Output the (x, y) coordinate of the center of the cell containing the given text.  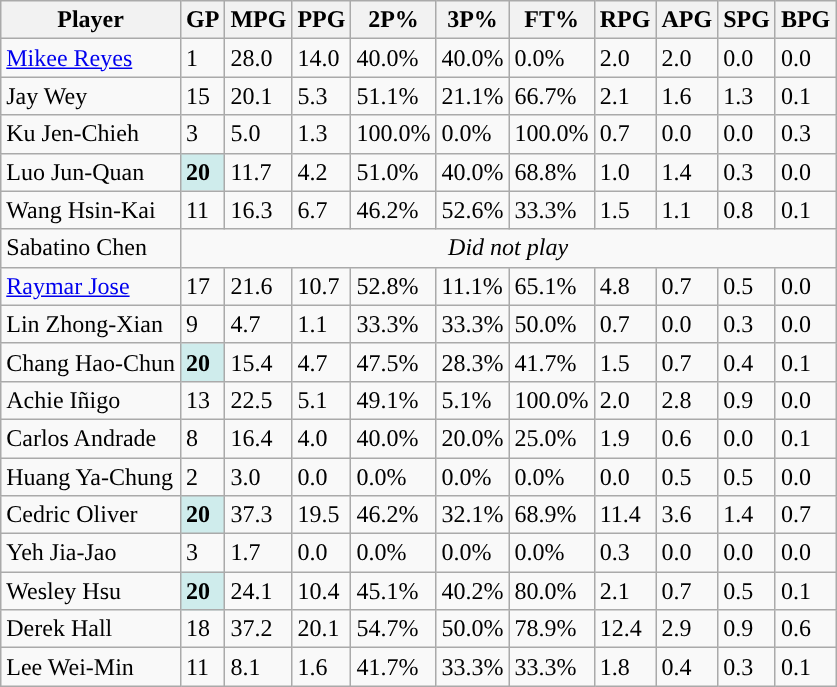
6.7 (322, 210)
Sabatino Chen (91, 248)
1 (202, 58)
4.2 (322, 172)
Luo Jun-Quan (91, 172)
24.1 (258, 591)
Ku Jen-Chieh (91, 134)
MPG (258, 20)
Chang Hao-Chun (91, 362)
68.9% (552, 515)
18 (202, 629)
11.7 (258, 172)
FT% (552, 20)
40.2% (472, 591)
51.1% (394, 96)
15 (202, 96)
21.1% (472, 96)
80.0% (552, 591)
52.6% (472, 210)
15.4 (258, 362)
47.5% (394, 362)
49.1% (394, 400)
0.8 (747, 210)
51.0% (394, 172)
20.0% (472, 438)
PPG (322, 20)
68.8% (552, 172)
28.3% (472, 362)
Jay Wey (91, 96)
3.0 (258, 477)
5.0 (258, 134)
10.7 (322, 286)
4.0 (322, 438)
45.1% (394, 591)
SPG (747, 20)
1.8 (625, 667)
10.4 (322, 591)
54.7% (394, 629)
11.1% (472, 286)
13 (202, 400)
2 (202, 477)
4.8 (625, 286)
Carlos Andrade (91, 438)
8.1 (258, 667)
2.8 (687, 400)
22.5 (258, 400)
Wang Hsin-Kai (91, 210)
1.9 (625, 438)
2.9 (687, 629)
37.2 (258, 629)
Wesley Hsu (91, 591)
GP (202, 20)
17 (202, 286)
3P% (472, 20)
16.4 (258, 438)
5.1 (322, 400)
8 (202, 438)
32.1% (472, 515)
66.7% (552, 96)
19.5 (322, 515)
3.6 (687, 515)
Huang Ya-Chung (91, 477)
12.4 (625, 629)
2P% (394, 20)
11.4 (625, 515)
5.3 (322, 96)
BPG (805, 20)
Yeh Jia-Jao (91, 553)
Lin Zhong-Xian (91, 324)
1.0 (625, 172)
APG (687, 20)
37.3 (258, 515)
25.0% (552, 438)
RPG (625, 20)
65.1% (552, 286)
52.8% (394, 286)
5.1% (472, 400)
Cedric Oliver (91, 515)
Raymar Jose (91, 286)
Did not play (508, 248)
Lee Wei-Min (91, 667)
28.0 (258, 58)
78.9% (552, 629)
Player (91, 20)
Achie Iñigo (91, 400)
1.7 (258, 553)
9 (202, 324)
Derek Hall (91, 629)
16.3 (258, 210)
14.0 (322, 58)
Mikee Reyes (91, 58)
21.6 (258, 286)
